Identify which cell holds the provided text, then report its [x, y] central coordinate. 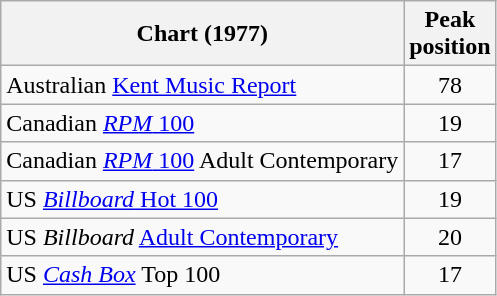
Canadian RPM 100 Adult Contemporary [202, 161]
Peakposition [450, 34]
Canadian RPM 100 [202, 123]
Australian Kent Music Report [202, 85]
US Billboard Hot 100 [202, 199]
20 [450, 237]
US Cash Box Top 100 [202, 275]
Chart (1977) [202, 34]
78 [450, 85]
US Billboard Adult Contemporary [202, 237]
